Return the [X, Y] coordinate for the center point of the cell that contains the specified text.  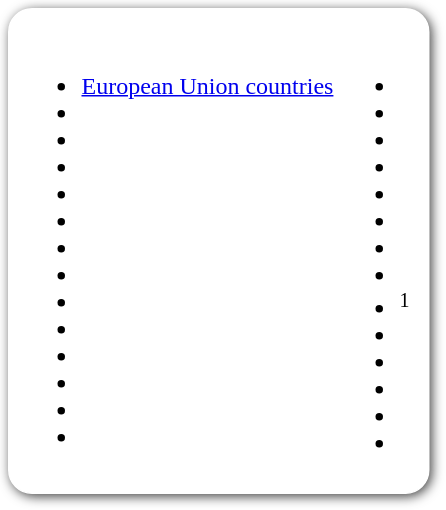
1 [374, 251]
European Union countries [178, 251]
